From the cell containing the given text, extract its center point as (X, Y) coordinate. 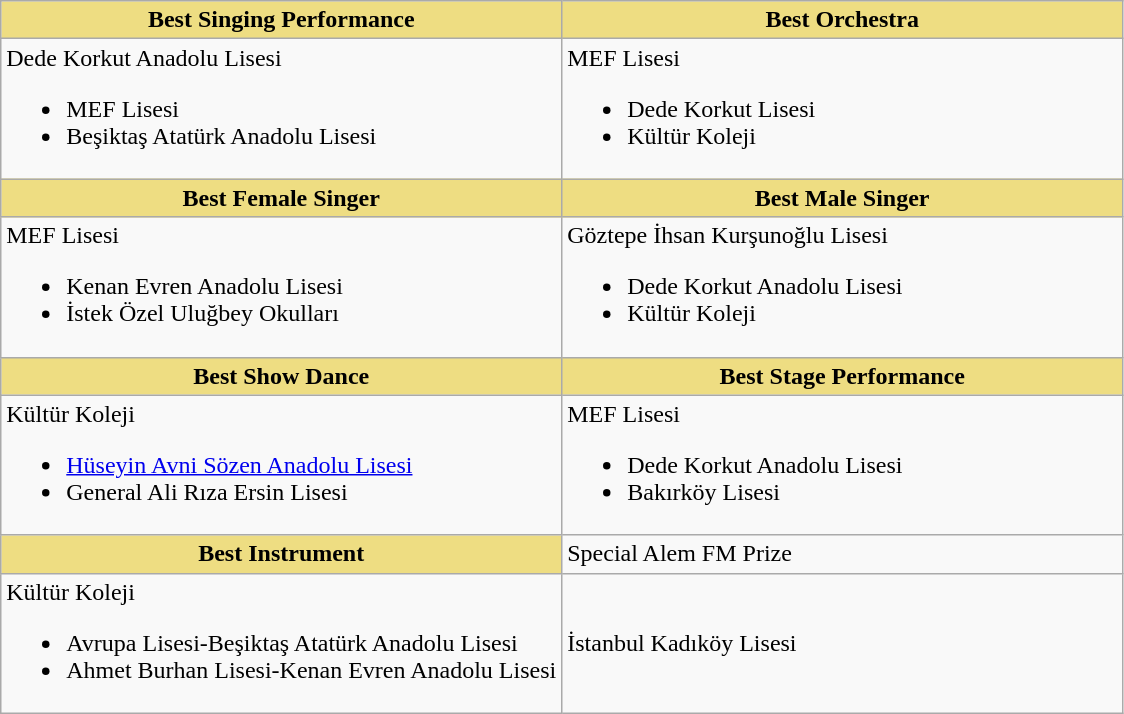
Best Stage Performance (842, 376)
Best Orchestra (842, 20)
Göztepe İhsan Kurşunoğlu LisesiDede Korkut Anadolu LisesiKültür Koleji (842, 287)
Kültür KolejiAvrupa Lisesi-Beşiktaş Atatürk Anadolu LisesiAhmet Burhan Lisesi-Kenan Evren Anadolu Lisesi (282, 643)
Best Instrument (282, 554)
MEF LisesiDede Korkut LisesiKültür Koleji (842, 109)
Best Show Dance (282, 376)
Kültür KolejiHüseyin Avni Sözen Anadolu LisesiGeneral Ali Rıza Ersin Lisesi (282, 465)
Best Female Singer (282, 198)
MEF LisesiDede Korkut Anadolu LisesiBakırköy Lisesi (842, 465)
Dede Korkut Anadolu LisesiMEF LisesiBeşiktaş Atatürk Anadolu Lisesi (282, 109)
MEF LisesiKenan Evren Anadolu Lisesiİstek Özel Uluğbey Okulları (282, 287)
İstanbul Kadıköy Lisesi (842, 643)
Best Male Singer (842, 198)
Special Alem FM Prize (842, 554)
Best Singing Performance (282, 20)
